Detect which cell encompasses the target text, then output its (X, Y) center coordinate. 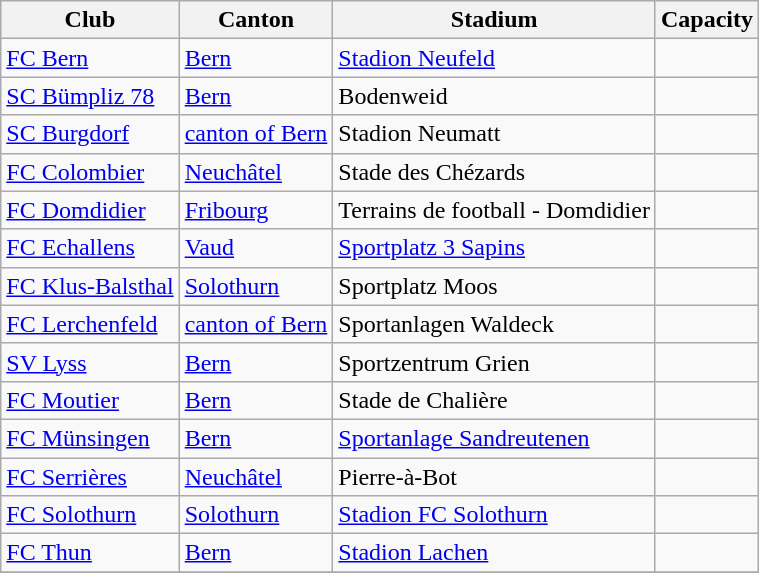
Canton (256, 20)
FC Lerchenfeld (90, 324)
Stadion Neufeld (494, 58)
Bodenweid (494, 96)
FC Thun (90, 553)
Stadion FC Solothurn (494, 515)
Stadion Neumatt (494, 134)
FC Klus-Balsthal (90, 286)
Pierre-à-Bot (494, 477)
Capacity (706, 20)
FC Solothurn (90, 515)
Fribourg (256, 210)
Sportanlage Sandreutenen (494, 438)
SV Lyss (90, 362)
SC Bümpliz 78 (90, 96)
FC Serrières (90, 477)
Sportanlagen Waldeck (494, 324)
Terrains de football - Domdidier (494, 210)
Vaud (256, 248)
Stadion Lachen (494, 553)
FC Moutier (90, 400)
Club (90, 20)
Sportplatz Moos (494, 286)
Sportplatz 3 Sapins (494, 248)
Stade des Chézards (494, 172)
Stade de Chalière (494, 400)
FC Colombier (90, 172)
FC Münsingen (90, 438)
Stadium (494, 20)
SC Burgdorf (90, 134)
FC Domdidier (90, 210)
FC Echallens (90, 248)
Sportzentrum Grien (494, 362)
FC Bern (90, 58)
